Determine the [X, Y] coordinate at the center of the cell enclosing the given text.  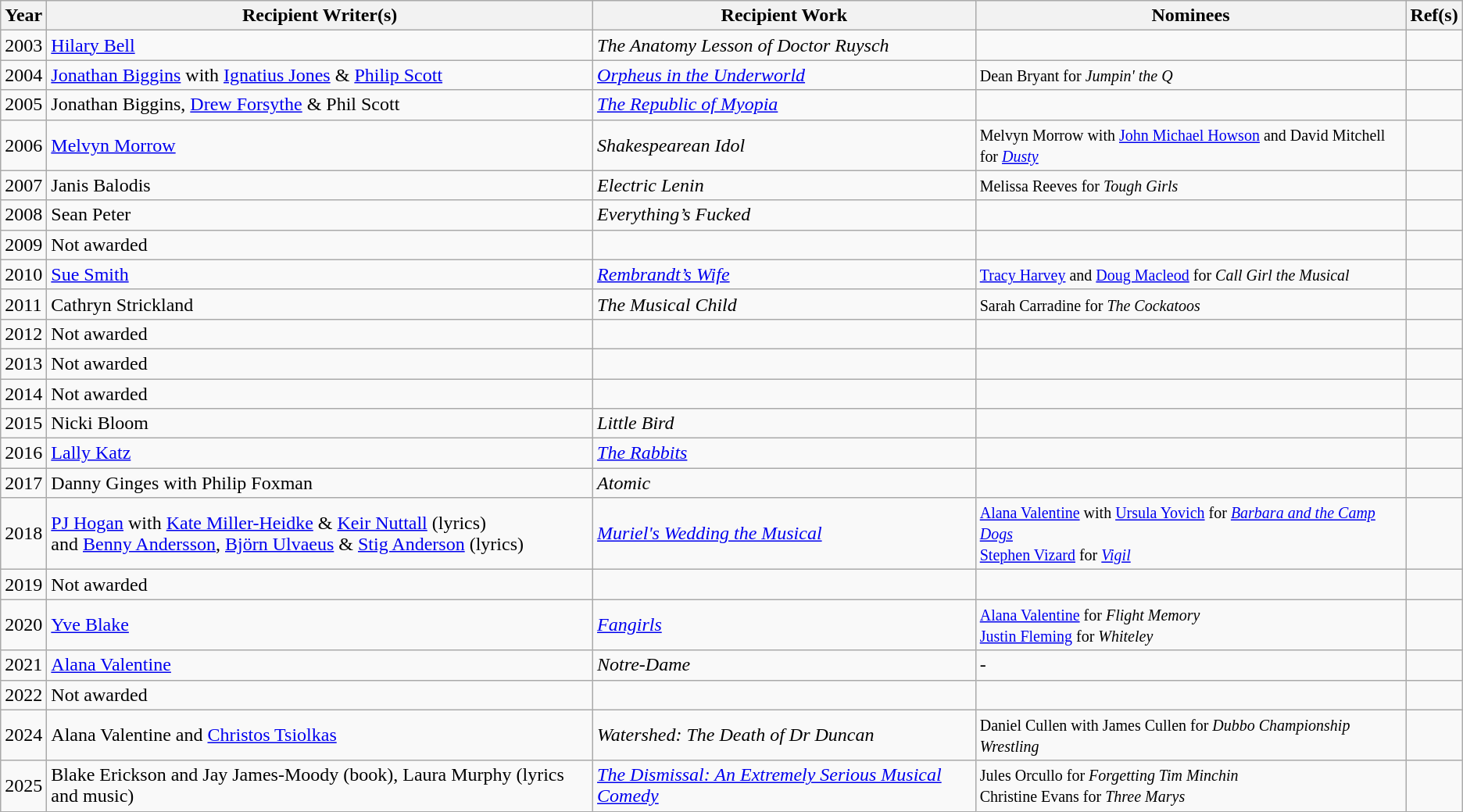
2009 [23, 245]
2005 [23, 105]
Recipient Work [785, 16]
Jules Orcullo for Forgetting Tim MinchinChristine Evans for Three Marys [1191, 786]
2017 [23, 483]
Melvyn Morrow with John Michael Howson and David Mitchell for Dusty [1191, 145]
Muriel's Wedding the Musical [785, 534]
Cathryn Strickland [320, 304]
2024 [23, 735]
2007 [23, 185]
Alana Valentine [320, 665]
2011 [23, 304]
2014 [23, 393]
Jonathan Biggins, Drew Forsythe & Phil Scott [320, 105]
The Rabbits [785, 453]
Sarah Carradine for The Cockatoos [1191, 304]
2022 [23, 695]
Blake Erickson and Jay James-Moody (book), Laura Murphy (lyrics and music) [320, 786]
Danny Ginges with Philip Foxman [320, 483]
Janis Balodis [320, 185]
Melissa Reeves for Tough Girls [1191, 185]
Everything’s Fucked [785, 215]
The Musical Child [785, 304]
The Anatomy Lesson of Doctor Ruysch [785, 45]
Lally Katz [320, 453]
Sean Peter [320, 215]
Ref(s) [1434, 16]
Tracy Harvey and Doug Macleod for Call Girl the Musical [1191, 274]
2006 [23, 145]
Daniel Cullen with James Cullen for Dubbo Championship Wrestling [1191, 735]
2003 [23, 45]
Alana Valentine for Flight MemoryJustin Fleming for Whiteley [1191, 625]
2019 [23, 585]
The Republic of Myopia [785, 105]
Electric Lenin [785, 185]
2018 [23, 534]
Alana Valentine and Christos Tsiolkas [320, 735]
2012 [23, 334]
Hilary Bell [320, 45]
Alana Valentine with Ursula Yovich for Barbara and the Camp DogsStephen Vizard for Vigil [1191, 534]
Shakespearean Idol [785, 145]
Little Bird [785, 424]
2010 [23, 274]
Notre-Dame [785, 665]
2008 [23, 215]
PJ Hogan with Kate Miller-Heidke & Keir Nuttall (lyrics)and Benny Andersson, Björn Ulvaeus & Stig Anderson (lyrics) [320, 534]
2021 [23, 665]
Dean Bryant for Jumpin' the Q [1191, 75]
Yve Blake [320, 625]
Fangirls [785, 625]
- [1191, 665]
Orpheus in the Underworld [785, 75]
Atomic [785, 483]
2015 [23, 424]
Melvyn Morrow [320, 145]
Nominees [1191, 16]
2020 [23, 625]
Year [23, 16]
2004 [23, 75]
Recipient Writer(s) [320, 16]
2016 [23, 453]
The Dismissal: An Extremely Serious Musical Comedy [785, 786]
Nicki Bloom [320, 424]
2013 [23, 363]
Watershed: The Death of Dr Duncan [785, 735]
Jonathan Biggins with Ignatius Jones & Philip Scott [320, 75]
Rembrandt’s Wife [785, 274]
2025 [23, 786]
Sue Smith [320, 274]
